Identify which cell holds the provided text, then report its (x, y) central coordinate. 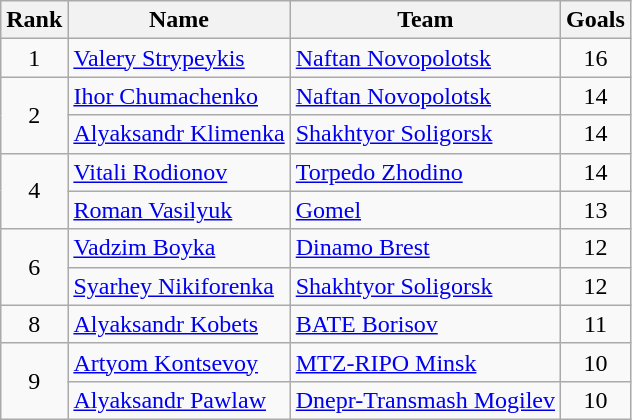
Dinamo Brest (425, 248)
Dnepr-Transmash Mogilev (425, 400)
1 (34, 58)
Alyaksandr Klimenka (179, 134)
Vitali Rodionov (179, 172)
Alyaksandr Kobets (179, 324)
Roman Vasilyuk (179, 210)
11 (596, 324)
Syarhey Nikiforenka (179, 286)
Valery Strypeykis (179, 58)
Name (179, 20)
Goals (596, 20)
Artyom Kontsevoy (179, 362)
13 (596, 210)
2 (34, 115)
6 (34, 267)
9 (34, 381)
Alyaksandr Pawlaw (179, 400)
Ihor Chumachenko (179, 96)
Gomel (425, 210)
Team (425, 20)
Torpedo Zhodino (425, 172)
Vadzim Boyka (179, 248)
16 (596, 58)
MTZ-RIPO Minsk (425, 362)
Rank (34, 20)
BATE Borisov (425, 324)
4 (34, 191)
8 (34, 324)
